From the cell containing the given text, extract its center point as [x, y] coordinate. 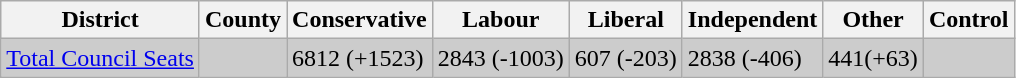
6812 (+1523) [360, 58]
Other [874, 20]
County [242, 20]
Labour [500, 20]
441(+63) [874, 58]
2838 (-406) [752, 58]
District [100, 20]
2843 (-1003) [500, 58]
Total Council Seats [100, 58]
Control [968, 20]
607 (-203) [626, 58]
Independent [752, 20]
Liberal [626, 20]
Conservative [360, 20]
